Provide the [x, y] coordinate of the cell's center where the given text is located.  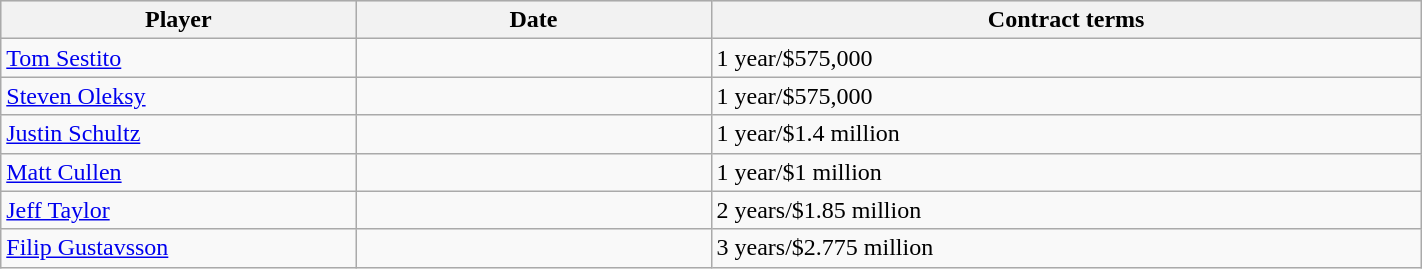
Jeff Taylor [178, 210]
Steven Oleksy [178, 96]
Player [178, 20]
Contract terms [1066, 20]
Matt Cullen [178, 172]
Justin Schultz [178, 134]
1 year/$1.4 million [1066, 134]
Filip Gustavsson [178, 248]
2 years/$1.85 million [1066, 210]
1 year/$1 million [1066, 172]
3 years/$2.775 million [1066, 248]
Date [534, 20]
Tom Sestito [178, 58]
